Scan for the cell matching the given text and deliver its [X, Y] coordinate at center. 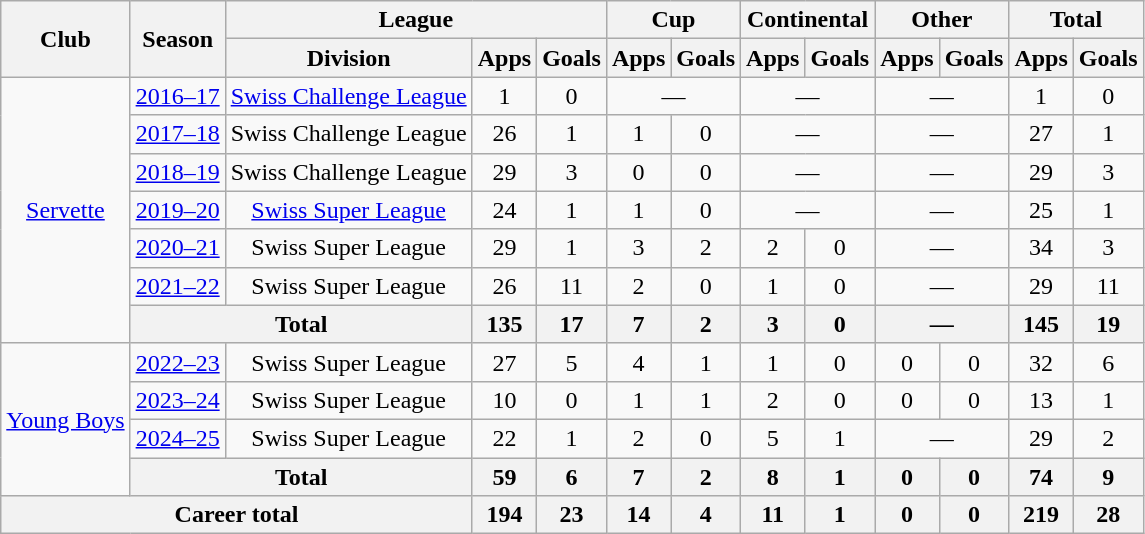
219 [1041, 515]
2023–24 [178, 400]
2019–20 [178, 210]
22 [504, 438]
Young Boys [66, 419]
Cup [673, 20]
25 [1041, 210]
Career total [236, 515]
2022–23 [178, 362]
135 [504, 324]
2020–21 [178, 248]
League [416, 20]
28 [1108, 515]
59 [504, 477]
8 [773, 477]
24 [504, 210]
10 [504, 400]
9 [1108, 477]
194 [504, 515]
17 [572, 324]
2016–17 [178, 96]
Season [178, 39]
19 [1108, 324]
Continental [808, 20]
2017–18 [178, 134]
145 [1041, 324]
Servette [66, 210]
23 [572, 515]
2024–25 [178, 438]
74 [1041, 477]
14 [638, 515]
34 [1041, 248]
Other [942, 20]
Division [348, 58]
Club [66, 39]
32 [1041, 362]
2018–19 [178, 172]
13 [1041, 400]
2021–22 [178, 286]
